Provide the [X, Y] coordinate of the cell's center where the given text is located.  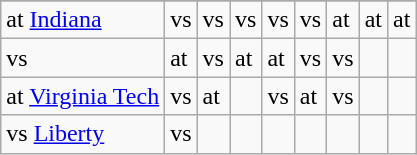
at Indiana [83, 20]
vs Liberty [83, 134]
at Virginia Tech [83, 96]
